Pinpoint the cell where the given text exists, returning its (X, Y) midpoint coordinate. 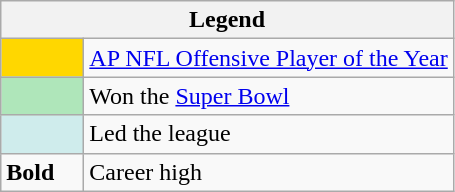
AP NFL Offensive Player of the Year (268, 58)
Won the Super Bowl (268, 96)
Career high (268, 172)
Bold (42, 172)
Led the league (268, 134)
Legend (228, 20)
